For the text-containing cell, return its midpoint in [x, y] coordinate format. 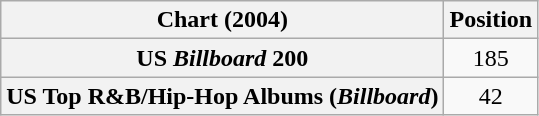
42 [491, 96]
Chart (2004) [222, 20]
Position [491, 20]
185 [491, 58]
US Billboard 200 [222, 58]
US Top R&B/Hip-Hop Albums (Billboard) [222, 96]
